Pinpoint the cell where the given text exists, returning its [X, Y] midpoint coordinate. 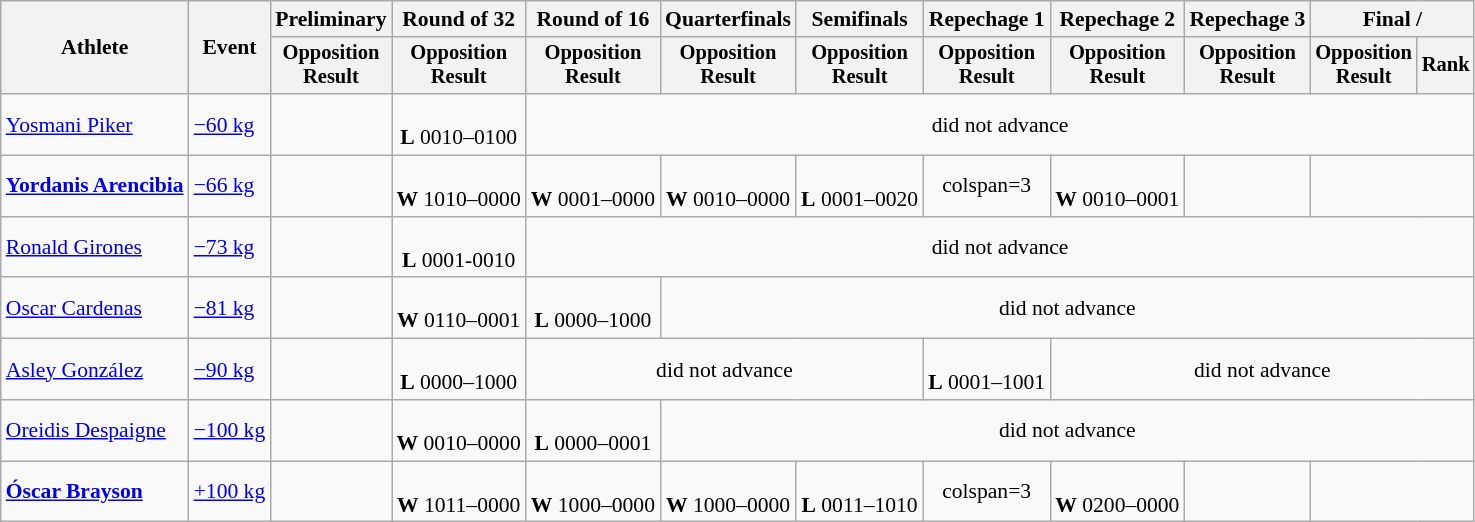
−100 kg [230, 430]
L 0001–1001 [986, 370]
Event [230, 48]
W 0110–0001 [459, 308]
Asley González [95, 370]
L 0011–1010 [860, 492]
Repechage 3 [1247, 19]
+100 kg [230, 492]
Round of 16 [593, 19]
−73 kg [230, 248]
Final / [1392, 19]
−66 kg [230, 186]
Rank [1446, 66]
L 0000–0001 [593, 430]
L 0001-0010 [459, 248]
W 1010–0000 [459, 186]
Round of 32 [459, 19]
W 0200–0000 [1117, 492]
Quarterfinals [728, 19]
Yosmani Piker [95, 124]
L 0001–0020 [860, 186]
W 0010–0001 [1117, 186]
W 0001–0000 [593, 186]
−81 kg [230, 308]
Oscar Cardenas [95, 308]
−60 kg [230, 124]
L 0010–0100 [459, 124]
Oreidis Despaigne [95, 430]
Repechage 2 [1117, 19]
Repechage 1 [986, 19]
Semifinals [860, 19]
Óscar Brayson [95, 492]
Athlete [95, 48]
Preliminary [330, 19]
−90 kg [230, 370]
W 1011–0000 [459, 492]
Yordanis Arencibia [95, 186]
Ronald Girones [95, 248]
